Locate the cell with the specified text and output its (X, Y) center coordinate. 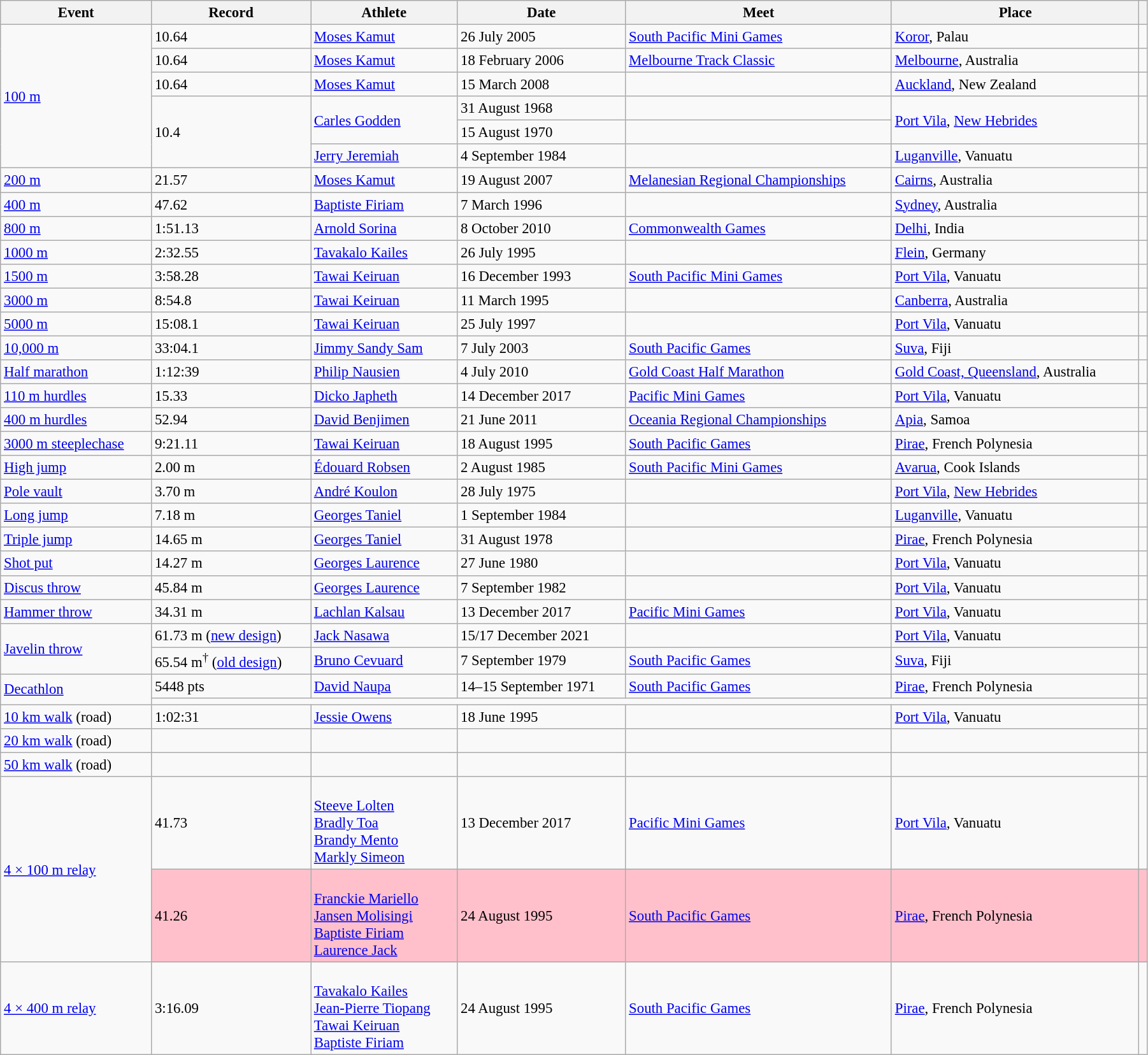
Melanesian Regional Championships (759, 180)
11 March 1995 (542, 300)
7 September 1982 (542, 587)
19 August 2007 (542, 180)
Sydney, Australia (1015, 205)
15 August 1970 (542, 133)
Arnold Sorina (384, 228)
1000 m (76, 252)
14 December 2017 (542, 396)
Date (542, 13)
15:08.1 (231, 324)
31 August 1978 (542, 540)
Half marathon (76, 372)
28 July 1975 (542, 492)
41.73 (231, 823)
400 m hurdles (76, 420)
Pole vault (76, 492)
14.27 m (231, 564)
33:04.1 (231, 348)
Discus throw (76, 587)
2.00 m (231, 468)
Jack Nasawa (384, 635)
4 × 400 m relay (76, 1008)
7 September 1979 (542, 661)
3000 m (76, 300)
Shot put (76, 564)
3.70 m (231, 492)
Lachlan Kalsau (384, 612)
Decathlon (76, 689)
1:12:39 (231, 372)
Long jump (76, 515)
52.94 (231, 420)
18 August 1995 (542, 444)
25 July 1997 (542, 324)
3000 m steeplechase (76, 444)
16 December 1993 (542, 276)
61.73 m (new design) (231, 635)
Bruno Cevuard (384, 661)
10,000 m (76, 348)
45.84 m (231, 587)
7 July 2003 (542, 348)
41.26 (231, 916)
Dicko Japheth (384, 396)
David Naupa (384, 686)
9:21.11 (231, 444)
2:32.55 (231, 252)
Flein, Germany (1015, 252)
André Koulon (384, 492)
21.57 (231, 180)
Commonwealth Games (759, 228)
Gold Coast Half Marathon (759, 372)
Tavakalo Kailes (384, 252)
10.4 (231, 133)
Avarua, Cook Islands (1015, 468)
5448 pts (231, 686)
65.54 m† (old design) (231, 661)
Cairns, Australia (1015, 180)
4 July 2010 (542, 372)
1:02:31 (231, 717)
21 June 2011 (542, 420)
Record (231, 13)
High jump (76, 468)
Apia, Samoa (1015, 420)
4 September 1984 (542, 156)
Carles Godden (384, 120)
50 km walk (road) (76, 765)
800 m (76, 228)
Édouard Robsen (384, 468)
Hammer throw (76, 612)
Triple jump (76, 540)
20 km walk (road) (76, 741)
2 August 1985 (542, 468)
15.33 (231, 396)
Jessie Owens (384, 717)
15/17 December 2021 (542, 635)
Tavakalo KailesJean-Pierre TiopangTawai KeiruanBaptiste Firiam (384, 1008)
Melbourne, Australia (1015, 61)
Melbourne Track Classic (759, 61)
Koror, Palau (1015, 37)
Auckland, New Zealand (1015, 85)
8 October 2010 (542, 228)
14.65 m (231, 540)
Jimmy Sandy Sam (384, 348)
Javelin throw (76, 649)
47.62 (231, 205)
7 March 1996 (542, 205)
200 m (76, 180)
1500 m (76, 276)
Baptiste Firiam (384, 205)
100 m (76, 97)
110 m hurdles (76, 396)
18 June 1995 (542, 717)
27 June 1980 (542, 564)
Franckie MarielloJansen MolisingiBaptiste FiriamLaurence Jack (384, 916)
Jerry Jeremiah (384, 156)
400 m (76, 205)
18 February 2006 (542, 61)
10 km walk (road) (76, 717)
7.18 m (231, 515)
4 × 100 m relay (76, 869)
1:51.13 (231, 228)
3:16.09 (231, 1008)
1 September 1984 (542, 515)
8:54.8 (231, 300)
Place (1015, 13)
David Benjimen (384, 420)
34.31 m (231, 612)
Philip Nausien (384, 372)
Gold Coast, Queensland, Australia (1015, 372)
Meet (759, 13)
Event (76, 13)
Athlete (384, 13)
Steeve LoltenBradly ToaBrandy MentoMarkly Simeon (384, 823)
14–15 September 1971 (542, 686)
15 March 2008 (542, 85)
5000 m (76, 324)
3:58.28 (231, 276)
Oceania Regional Championships (759, 420)
31 August 1968 (542, 108)
26 July 1995 (542, 252)
Canberra, Australia (1015, 300)
26 July 2005 (542, 37)
Delhi, India (1015, 228)
